Return the (X, Y) coordinate for the center point of the cell that contains the specified text.  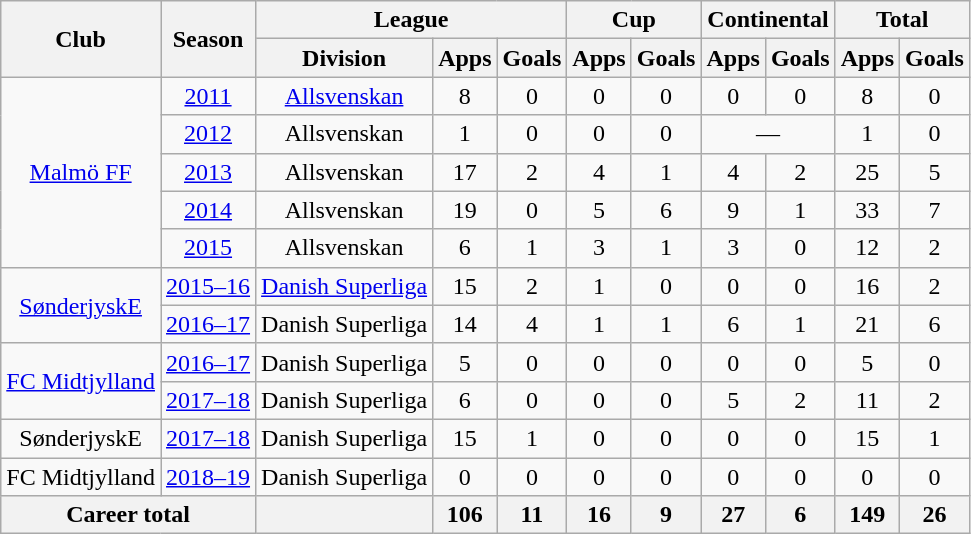
Total (902, 20)
26 (935, 515)
Division (344, 58)
Cup (634, 20)
Season (208, 39)
2013 (208, 172)
7 (935, 210)
2015 (208, 248)
Malmö FF (81, 172)
2015–16 (208, 286)
— (768, 134)
Career total (128, 515)
27 (733, 515)
2011 (208, 96)
33 (867, 210)
2012 (208, 134)
19 (465, 210)
106 (465, 515)
League (412, 20)
25 (867, 172)
2018–19 (208, 477)
14 (465, 324)
Continental (768, 20)
21 (867, 324)
149 (867, 515)
Club (81, 39)
2014 (208, 210)
12 (867, 248)
17 (465, 172)
